Search for the cell housing the specified text and yield its [X, Y] center coordinate. 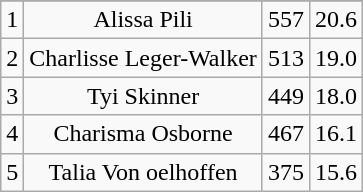
449 [286, 96]
375 [286, 172]
Charisma Osborne [144, 134]
Talia Von oelhoffen [144, 172]
5 [12, 172]
Charlisse Leger-Walker [144, 58]
Tyi Skinner [144, 96]
16.1 [336, 134]
20.6 [336, 20]
19.0 [336, 58]
467 [286, 134]
Alissa Pili [144, 20]
18.0 [336, 96]
513 [286, 58]
3 [12, 96]
2 [12, 58]
557 [286, 20]
15.6 [336, 172]
1 [12, 20]
4 [12, 134]
